Identify which cell holds the provided text, then report its [x, y] central coordinate. 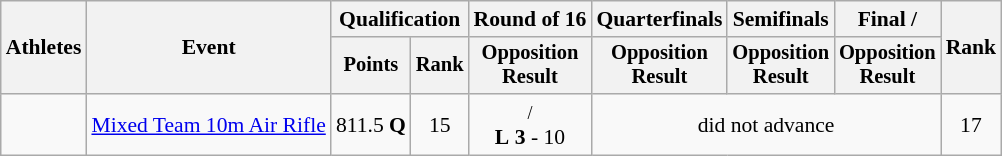
did not advance [766, 124]
Mixed Team 10m Air Rifle [208, 124]
/ L 3 - 10 [530, 124]
Semifinals [780, 19]
Points [371, 66]
Round of 16 [530, 19]
811.5 Q [371, 124]
17 [972, 124]
Event [208, 48]
Quarterfinals [659, 19]
15 [440, 124]
Qualification [400, 19]
Final / [888, 19]
Athletes [44, 48]
